Provide the [X, Y] coordinate of the cell's center where the given text is located.  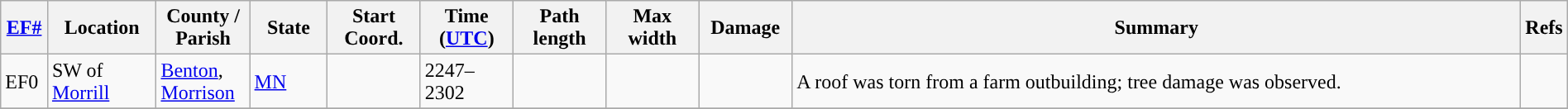
MN [289, 81]
State [289, 28]
EF0 [25, 81]
Summary [1156, 28]
Location [101, 28]
County / Parish [203, 28]
Time (UTC) [466, 28]
SW of Morrill [101, 81]
EF# [25, 28]
Path length [559, 28]
Max width [653, 28]
Benton, Morrison [203, 81]
Start Coord. [374, 28]
2247–2302 [466, 81]
Damage [746, 28]
Refs [1544, 28]
A roof was torn from a farm outbuilding; tree damage was observed. [1156, 81]
